Determine the [x, y] coordinate at the center of the cell enclosing the given text.  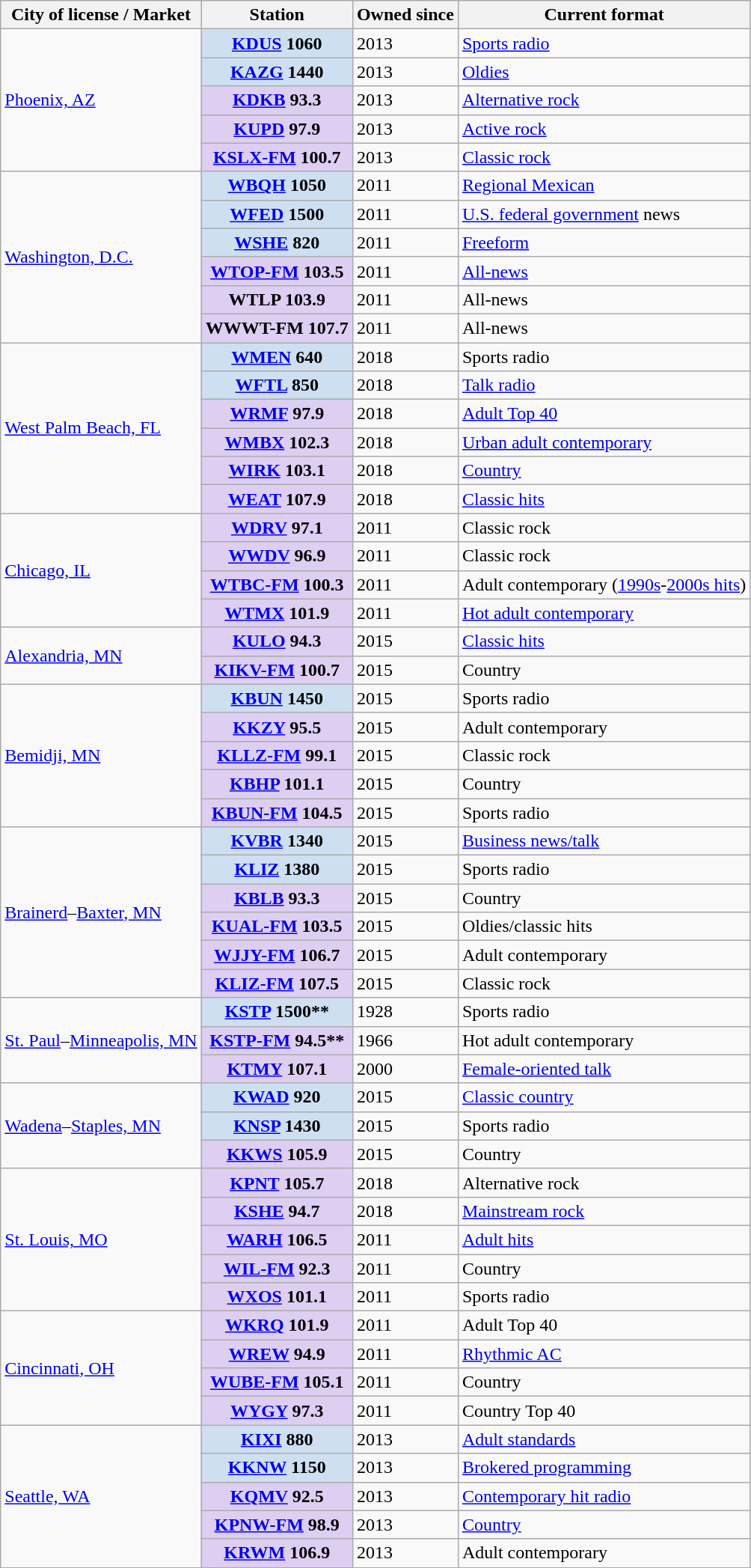
KAZG 1440 [277, 72]
West Palm Beach, FL [101, 428]
Active rock [604, 129]
Freeform [604, 242]
Female-oriented talk [604, 1069]
Contemporary hit radio [604, 1496]
KBUN 1450 [277, 698]
WIL-FM 92.3 [277, 1269]
KULO 94.3 [277, 641]
Wadena–Staples, MN [101, 1126]
KIKV-FM 100.7 [277, 670]
KUPD 97.9 [277, 129]
Bemidji, MN [101, 755]
Chicago, IL [101, 570]
WIRK 103.1 [277, 471]
WBQH 1050 [277, 186]
WEAT 107.9 [277, 499]
WREW 94.9 [277, 1354]
WWDV 96.9 [277, 556]
Urban adult contemporary [604, 442]
WTOP-FM 103.5 [277, 271]
Adult contemporary (1990s-2000s hits) [604, 585]
2000 [405, 1069]
Brainerd–Baxter, MN [101, 912]
KBLB 93.3 [277, 898]
KSTP-FM 94.5** [277, 1040]
KSHE 94.7 [277, 1211]
WMBX 102.3 [277, 442]
1928 [405, 1012]
KIXI 880 [277, 1439]
Oldies [604, 72]
KSLX-FM 100.7 [277, 157]
Cincinnati, OH [101, 1368]
WUBE-FM 105.1 [277, 1382]
KKWS 105.9 [277, 1154]
KLIZ 1380 [277, 870]
1966 [405, 1040]
WARH 106.5 [277, 1239]
Seattle, WA [101, 1496]
WKRQ 101.9 [277, 1326]
WRMF 97.9 [277, 414]
KRWM 106.9 [277, 1553]
Owned since [405, 15]
KKZY 95.5 [277, 727]
KWAD 920 [277, 1097]
Alexandria, MN [101, 656]
Talk radio [604, 385]
Adult hits [604, 1239]
Rhythmic AC [604, 1354]
WTMX 101.9 [277, 613]
KPNT 105.7 [277, 1183]
Mainstream rock [604, 1211]
KLLZ-FM 99.1 [277, 755]
KSTP 1500** [277, 1012]
KLIZ-FM 107.5 [277, 983]
Country Top 40 [604, 1411]
Brokered programming [604, 1468]
KQMV 92.5 [277, 1496]
Business news/talk [604, 841]
U.S. federal government news [604, 214]
St. Paul–Minneapolis, MN [101, 1040]
Current format [604, 15]
KDKB 93.3 [277, 100]
WTBC-FM 100.3 [277, 585]
KTMY 107.1 [277, 1069]
WDRV 97.1 [277, 528]
KVBR 1340 [277, 841]
WFTL 850 [277, 385]
WTLP 103.9 [277, 299]
Classic country [604, 1097]
Washington, D.C. [101, 257]
WWWT-FM 107.7 [277, 328]
KNSP 1430 [277, 1126]
Oldies/classic hits [604, 927]
KBUN-FM 104.5 [277, 812]
WSHE 820 [277, 242]
St. Louis, MO [101, 1239]
Phoenix, AZ [101, 100]
WFED 1500 [277, 214]
WJJY-FM 106.7 [277, 955]
Regional Mexican [604, 186]
KDUS 1060 [277, 43]
KUAL-FM 103.5 [277, 927]
KPNW-FM 98.9 [277, 1525]
City of license / Market [101, 15]
WYGY 97.3 [277, 1411]
Adult standards [604, 1439]
WXOS 101.1 [277, 1297]
KKNW 1150 [277, 1468]
WMEN 640 [277, 357]
KBHP 101.1 [277, 784]
Station [277, 15]
